Provide the [x, y] coordinate of the cell's center where the given text is located.  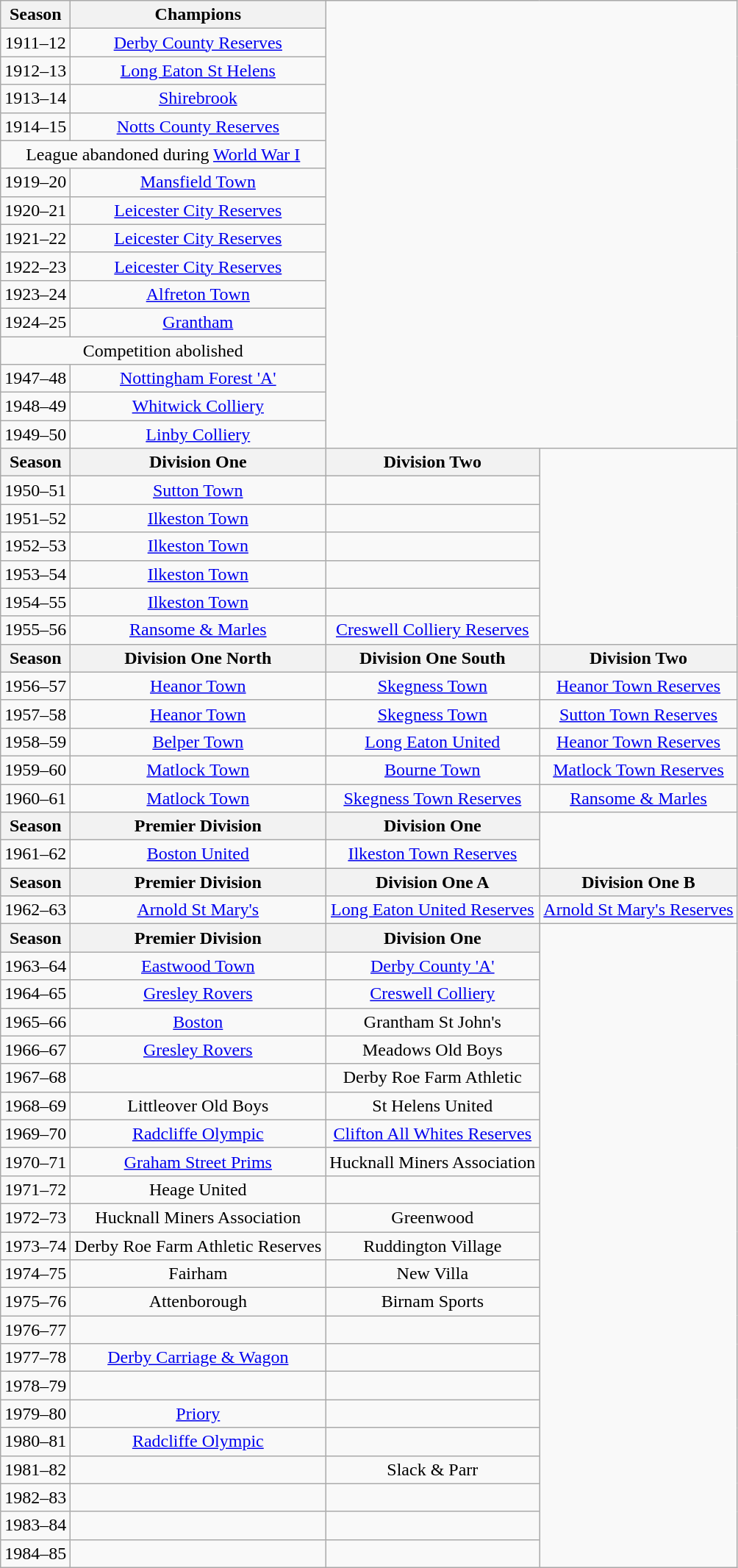
1956–57 [35, 686]
1979–80 [35, 1414]
1975–76 [35, 1302]
1974–75 [35, 1274]
Sutton Town [198, 490]
Division One North [198, 658]
Graham Street Prims [198, 1161]
1949–50 [35, 434]
1965–66 [35, 1022]
1980–81 [35, 1442]
Boston United [198, 854]
1911–12 [35, 43]
1983–84 [35, 1525]
Attenborough [198, 1302]
Meadows Old Boys [432, 1050]
1923–24 [35, 294]
Notts County Reserves [198, 126]
Derby County 'A' [432, 966]
1955–56 [35, 630]
Mansfield Town [198, 182]
1962–63 [35, 910]
1922–23 [35, 266]
Shirebrook [198, 99]
1967–68 [35, 1078]
Derby County Reserves [198, 43]
Boston [198, 1022]
New Villa [432, 1274]
Ruddington Village [432, 1246]
Greenwood [432, 1217]
League abandoned during World War I [163, 154]
1912–13 [35, 71]
Division One B [638, 882]
1950–51 [35, 490]
1921–22 [35, 238]
Slack & Parr [432, 1469]
Creswell Colliery [432, 994]
1963–64 [35, 966]
1973–74 [35, 1246]
Long Eaton United [432, 742]
Derby Roe Farm Athletic [432, 1078]
Belper Town [198, 742]
1913–14 [35, 99]
Alfreton Town [198, 294]
1951–52 [35, 518]
1966–67 [35, 1050]
1953–54 [35, 574]
Creswell Colliery Reserves [432, 630]
Grantham [198, 322]
Grantham St John's [432, 1022]
Linby Colliery [198, 434]
1968–69 [35, 1106]
1960–61 [35, 798]
Derby Roe Farm Athletic Reserves [198, 1246]
Division One South [432, 658]
Arnold St Mary's Reserves [638, 910]
Littleover Old Boys [198, 1106]
1924–25 [35, 322]
1952–53 [35, 546]
1981–82 [35, 1469]
Long Eaton United Reserves [432, 910]
Ilkeston Town Reserves [432, 854]
1958–59 [35, 742]
1959–60 [35, 770]
Arnold St Mary's [198, 910]
Sutton Town Reserves [638, 714]
Heage United [198, 1189]
Eastwood Town [198, 966]
1971–72 [35, 1189]
Priory [198, 1414]
Fairham [198, 1274]
1982–83 [35, 1497]
1947–48 [35, 379]
Skegness Town Reserves [432, 798]
1954–55 [35, 602]
Long Eaton St Helens [198, 71]
Nottingham Forest 'A' [198, 379]
1984–85 [35, 1553]
Birnam Sports [432, 1302]
1969–70 [35, 1134]
1920–21 [35, 210]
1970–71 [35, 1161]
Bourne Town [432, 770]
1914–15 [35, 126]
Matlock Town Reserves [638, 770]
Derby Carriage & Wagon [198, 1358]
Whitwick Colliery [198, 407]
1964–65 [35, 994]
Competition abolished [163, 351]
1977–78 [35, 1358]
1948–49 [35, 407]
Clifton All Whites Reserves [432, 1134]
1972–73 [35, 1217]
1978–79 [35, 1386]
1919–20 [35, 182]
1961–62 [35, 854]
Division One A [432, 882]
1957–58 [35, 714]
St Helens United [432, 1106]
Champions [198, 15]
1976–77 [35, 1330]
